Detect which cell encompasses the target text, then output its [X, Y] center coordinate. 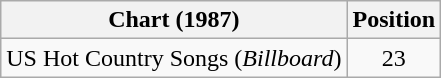
Position [394, 20]
US Hot Country Songs (Billboard) [174, 58]
23 [394, 58]
Chart (1987) [174, 20]
